From the cell containing the given text, extract its center point as (x, y) coordinate. 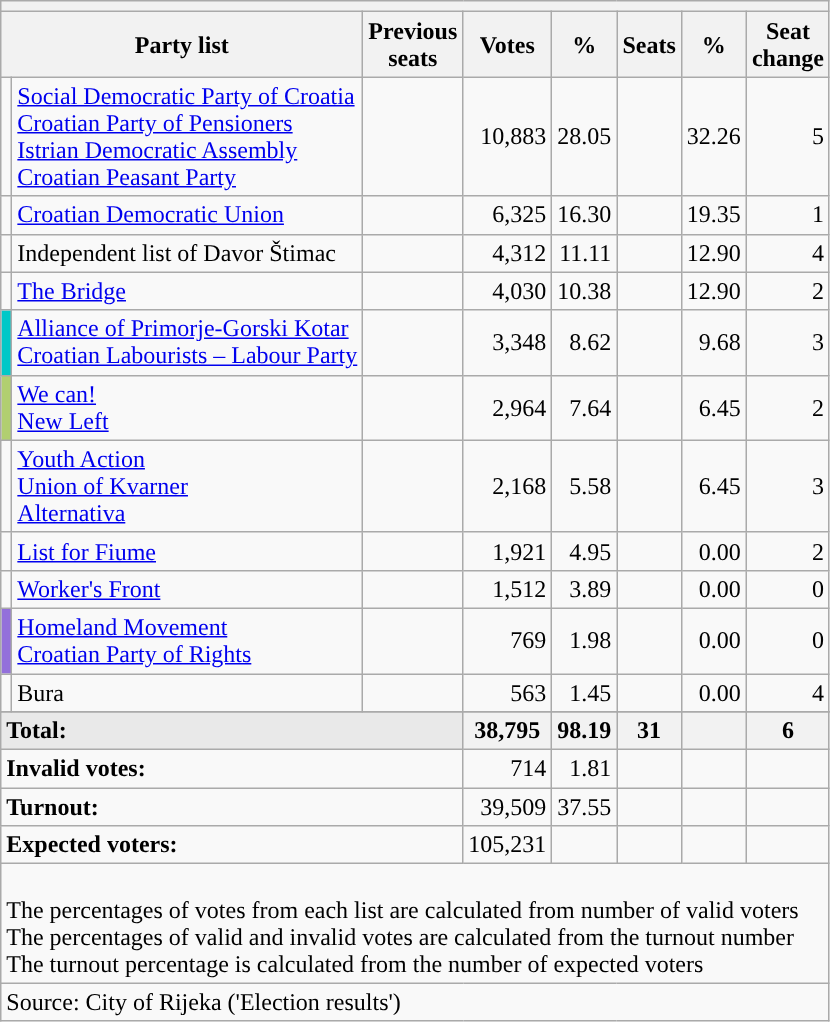
Croatian Democratic Union (188, 215)
4,312 (508, 253)
563 (508, 693)
Alliance of Primorje-Gorski Kotar Croatian Labourists – Labour Party (188, 342)
Seatchange (788, 44)
28.05 (584, 136)
1,512 (508, 589)
Invalid votes: (232, 769)
1 (788, 215)
105,231 (508, 845)
98.19 (584, 731)
List for Fiume (188, 551)
Expected voters: (232, 845)
4,030 (508, 291)
714 (508, 769)
Worker's Front (188, 589)
39,509 (508, 807)
1.45 (584, 693)
3.89 (584, 589)
The Bridge (188, 291)
37.55 (584, 807)
19.35 (714, 215)
769 (508, 640)
Bura (188, 693)
5 (788, 136)
Seats (649, 44)
38,795 (508, 731)
3,348 (508, 342)
1.81 (584, 769)
10,883 (508, 136)
4.95 (584, 551)
11.11 (584, 253)
10.38 (584, 291)
Votes (508, 44)
Previousseats (413, 44)
Party list (182, 44)
6,325 (508, 215)
2,168 (508, 486)
Social Democratic Party of Croatia Croatian Party of Pensioners Istrian Democratic Assembly Croatian Peasant Party (188, 136)
Youth Action Union of KvarnerAlternativa (188, 486)
Independent list of Davor Štimac (188, 253)
31 (649, 731)
Homeland Movement Croatian Party of Rights (188, 640)
Total: (232, 731)
Turnout: (232, 807)
We can! New Left (188, 408)
1.98 (584, 640)
16.30 (584, 215)
7.64 (584, 408)
8.62 (584, 342)
6 (788, 731)
5.58 (584, 486)
Source: City of Rijeka ('Election results') (416, 1002)
9.68 (714, 342)
2,964 (508, 408)
32.26 (714, 136)
1,921 (508, 551)
